For the text-containing cell, return its midpoint in [x, y] coordinate format. 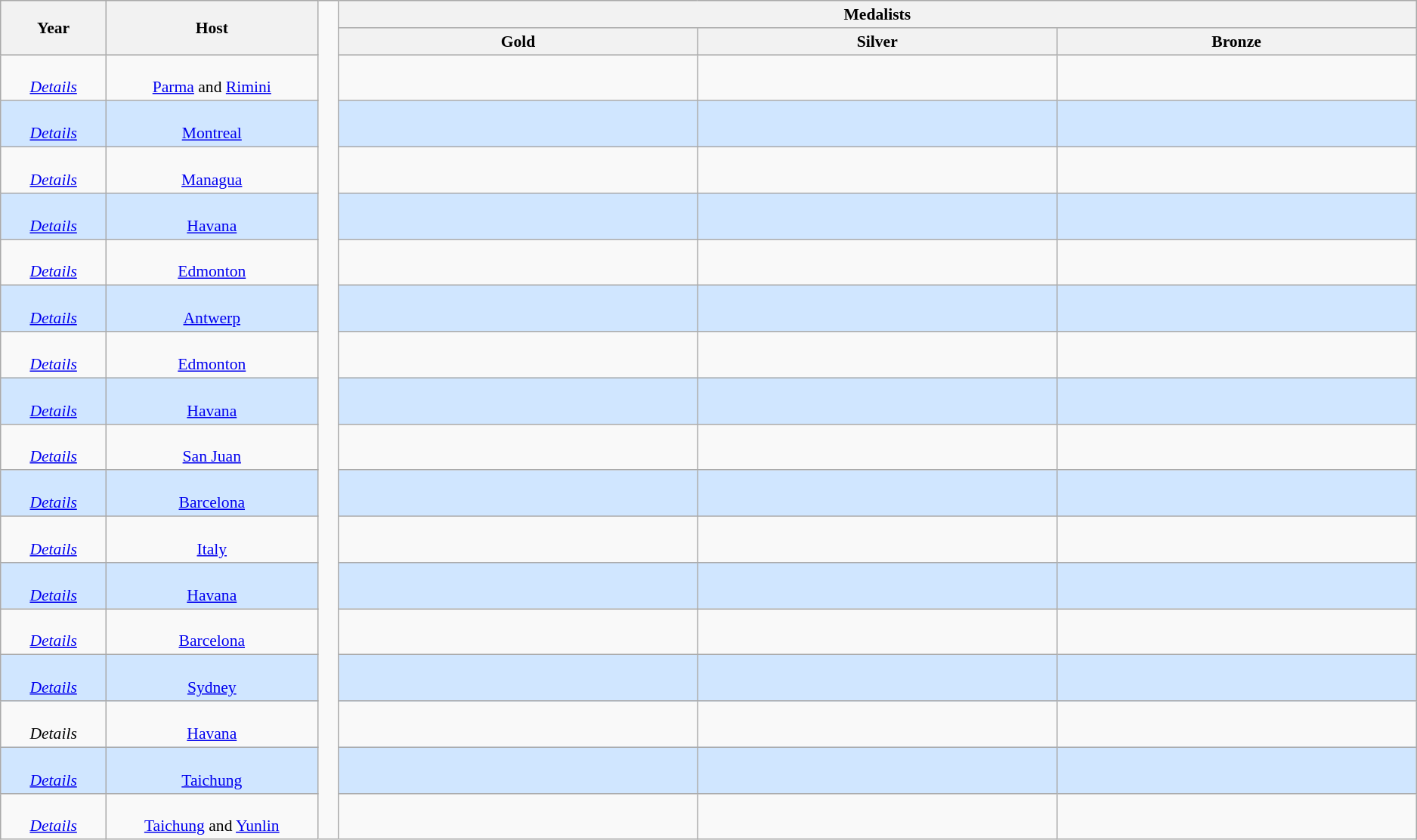
Italy [212, 539]
Montreal [212, 124]
San Juan [212, 447]
Sydney [212, 678]
Year [54, 27]
Gold [518, 42]
Silver [877, 42]
Host [212, 27]
Parma and Rimini [212, 77]
Antwerp [212, 308]
Taichung [212, 771]
Taichung and Yunlin [212, 816]
Bronze [1236, 42]
Medalists [877, 14]
Managua [212, 171]
